Detect which cell encompasses the target text, then output its [X, Y] center coordinate. 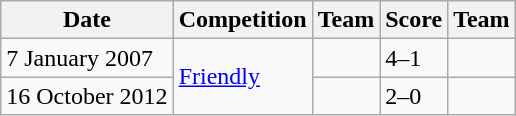
Competition [242, 20]
4–1 [414, 58]
Date [87, 20]
Score [414, 20]
2–0 [414, 96]
16 October 2012 [87, 96]
Friendly [242, 77]
7 January 2007 [87, 58]
